Detect which cell encompasses the target text, then output its (x, y) center coordinate. 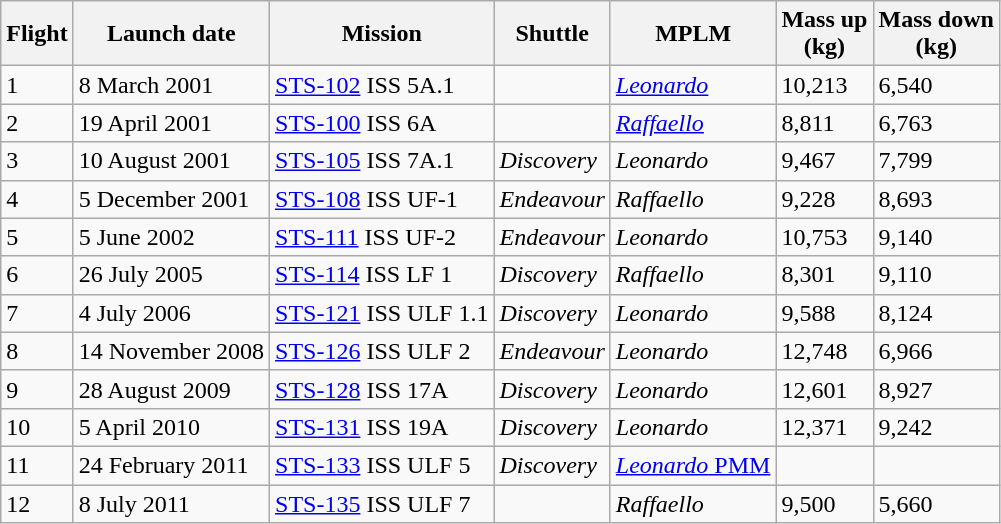
Mass up(kg) (824, 34)
8,124 (936, 313)
9,467 (824, 161)
6 (37, 275)
STS-131 ISS 19A (382, 427)
STS-128 ISS 17A (382, 389)
2 (37, 123)
5 (37, 237)
9 (37, 389)
STS-108 ISS UF-1 (382, 199)
9,110 (936, 275)
7,799 (936, 161)
Leonardo PMM (693, 465)
12,748 (824, 351)
Flight (37, 34)
8 July 2011 (171, 503)
8,927 (936, 389)
8,811 (824, 123)
8 (37, 351)
4 (37, 199)
14 November 2008 (171, 351)
STS-133 ISS ULF 5 (382, 465)
8 March 2001 (171, 85)
8,301 (824, 275)
5,660 (936, 503)
STS-111 ISS UF-2 (382, 237)
19 April 2001 (171, 123)
6,966 (936, 351)
7 (37, 313)
STS-121 ISS ULF 1.1 (382, 313)
9,140 (936, 237)
STS-126 ISS ULF 2 (382, 351)
4 July 2006 (171, 313)
STS-105 ISS 7A.1 (382, 161)
8,693 (936, 199)
12,601 (824, 389)
Shuttle (552, 34)
5 April 2010 (171, 427)
12 (37, 503)
11 (37, 465)
9,588 (824, 313)
STS-135 ISS ULF 7 (382, 503)
5 December 2001 (171, 199)
Mission (382, 34)
10 August 2001 (171, 161)
STS-100 ISS 6A (382, 123)
MPLM (693, 34)
24 February 2011 (171, 465)
5 June 2002 (171, 237)
Launch date (171, 34)
9,242 (936, 427)
6,540 (936, 85)
6,763 (936, 123)
STS-102 ISS 5A.1 (382, 85)
1 (37, 85)
10 (37, 427)
26 July 2005 (171, 275)
STS-114 ISS LF 1 (382, 275)
10,213 (824, 85)
3 (37, 161)
Mass down(kg) (936, 34)
9,500 (824, 503)
28 August 2009 (171, 389)
9,228 (824, 199)
10,753 (824, 237)
12,371 (824, 427)
